Return the [X, Y] coordinate for the center point of the cell that contains the specified text.  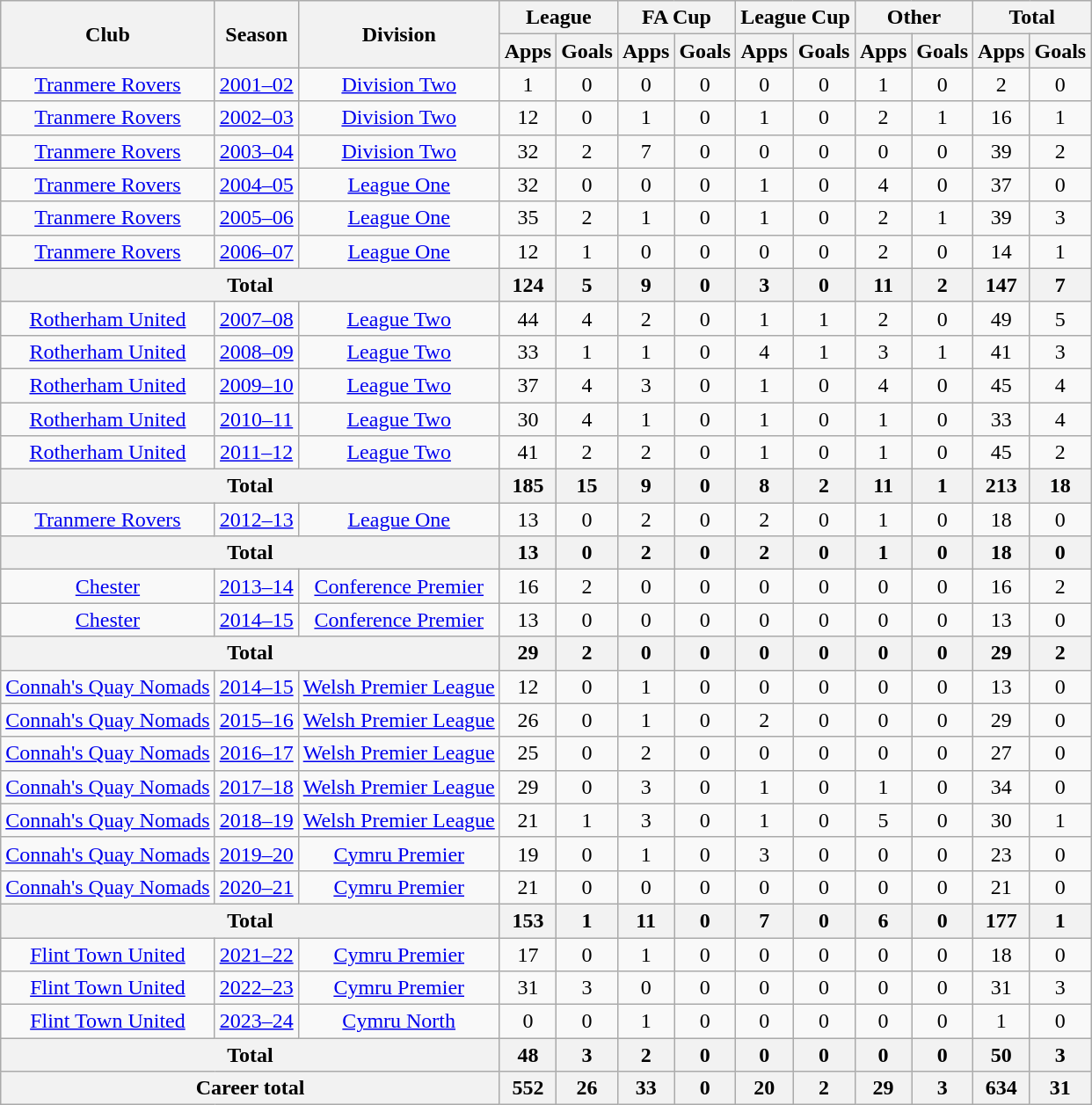
2018–19 [257, 820]
213 [1001, 486]
177 [1001, 920]
2010–11 [257, 419]
2009–10 [257, 385]
14 [1001, 251]
44 [528, 318]
2004–05 [257, 185]
48 [528, 1055]
147 [1001, 285]
2008–09 [257, 352]
27 [1001, 753]
2019–20 [257, 854]
2015–16 [257, 720]
2001–02 [257, 84]
35 [528, 218]
FA Cup [676, 18]
2003–04 [257, 151]
League [558, 18]
19 [528, 854]
2016–17 [257, 753]
124 [528, 285]
8 [765, 486]
League Cup [796, 18]
2002–03 [257, 118]
2020–21 [257, 887]
25 [528, 753]
Season [257, 34]
2013–14 [257, 586]
634 [1001, 1088]
552 [528, 1088]
2017–18 [257, 787]
34 [1001, 787]
2006–07 [257, 251]
185 [528, 486]
15 [587, 486]
2012–13 [257, 520]
49 [1001, 318]
2011–12 [257, 453]
Cymru North [399, 1021]
50 [1001, 1055]
Club [107, 34]
153 [528, 920]
17 [528, 954]
Division [399, 34]
6 [883, 920]
Other [914, 18]
2007–08 [257, 318]
Career total [250, 1088]
2022–23 [257, 988]
2005–06 [257, 218]
2023–24 [257, 1021]
20 [765, 1088]
2021–22 [257, 954]
23 [1001, 854]
